Provide the (x, y) coordinate of the cell's center where the given text is located.  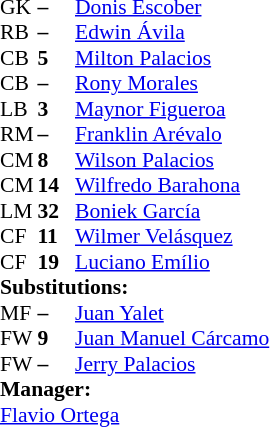
RM (19, 135)
LM (19, 211)
Wilson Palacios (172, 160)
11 (57, 237)
LB (19, 109)
RB (19, 33)
8 (57, 160)
9 (57, 339)
32 (57, 211)
14 (57, 185)
Manager: (134, 389)
Substitutions: (134, 287)
5 (57, 58)
MF (19, 313)
Luciano Emílio (172, 262)
Maynor Figueroa (172, 109)
Juan Manuel Cárcamo (172, 339)
Edwin Ávila (172, 33)
Milton Palacios (172, 58)
Boniek García (172, 211)
Wilfredo Barahona (172, 185)
Rony Morales (172, 83)
Jerry Palacios (172, 364)
19 (57, 262)
Juan Yalet (172, 313)
Wilmer Velásquez (172, 237)
3 (57, 109)
Franklin Arévalo (172, 135)
